From the cell containing the given text, extract its center point as (X, Y) coordinate. 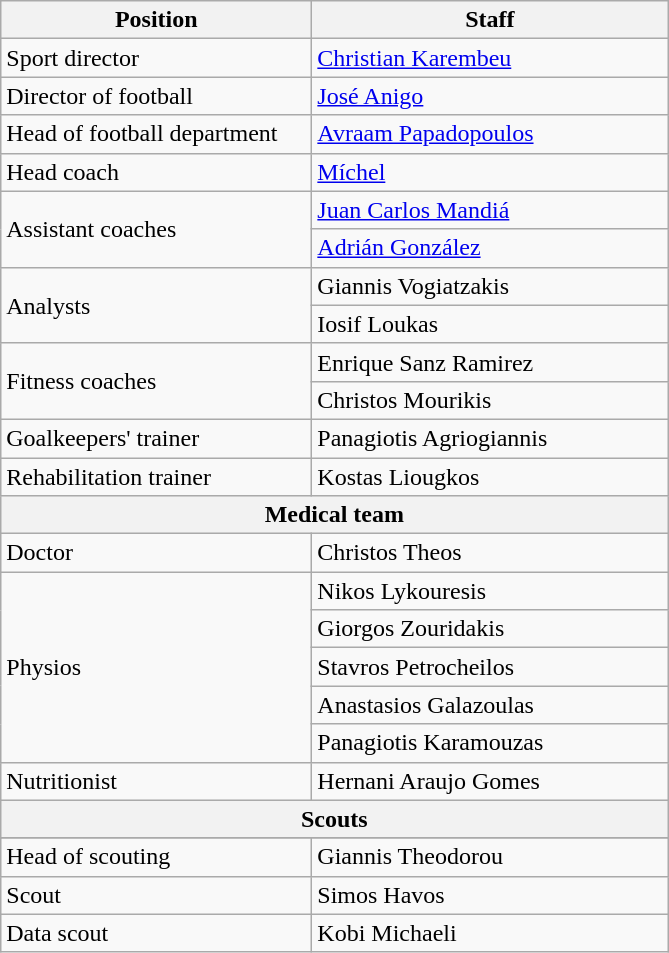
Physios (156, 667)
Medical team (334, 515)
Christos Mourikis (490, 400)
Data scout (156, 933)
Panagiotis Agriogiannis (490, 438)
Enrique Sanz Ramirez (490, 362)
Anastasios Galazoulas (490, 705)
Goalkeepers' trainer (156, 438)
Assistant coaches (156, 229)
Giorgos Zouridakis (490, 629)
Scouts (334, 819)
Fitness coaches (156, 381)
Head coach (156, 172)
Kobi Michaeli (490, 933)
Sport director (156, 58)
Nikos Lykouresis (490, 591)
Nutritionist (156, 781)
Adrián González (490, 248)
Analysts (156, 305)
José Anigo (490, 96)
Míchel (490, 172)
Juan Carlos Mandiá (490, 210)
Christos Theos (490, 553)
Scout (156, 895)
Position (156, 20)
Simos Havos (490, 895)
Rehabilitation trainer (156, 477)
Head of scouting (156, 857)
Director of football (156, 96)
Staff (490, 20)
Avraam Papadopoulos (490, 134)
Stavros Petrocheilos (490, 667)
Hernani Araujo Gomes (490, 781)
Panagiotis Karamouzas (490, 743)
Head of football department (156, 134)
Giannis Theodorou (490, 857)
Doctor (156, 553)
Iosif Loukas (490, 324)
Giannis Vogiatzakis (490, 286)
Christian Karembeu (490, 58)
Kostas Liougkos (490, 477)
